Determine the [X, Y] coordinate at the center of the cell enclosing the given text.  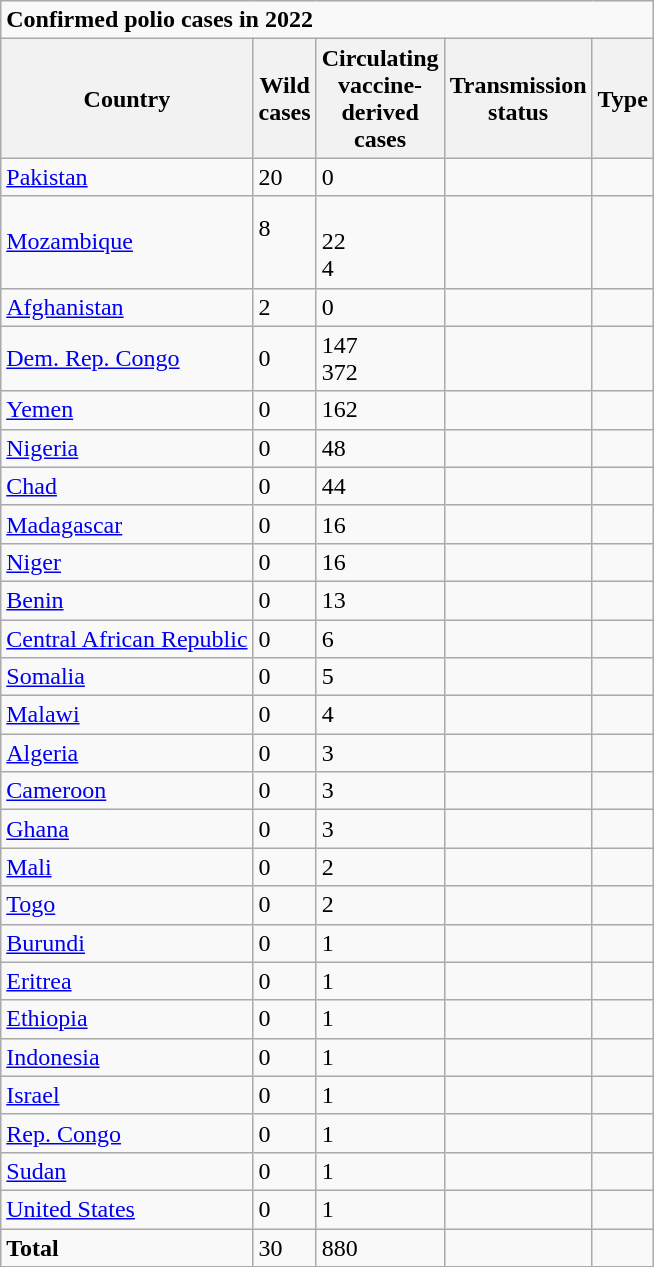
Sudan [127, 1171]
Benin [127, 600]
Indonesia [127, 1057]
Wildcases [284, 98]
Confirmed polio cases in 2022 [328, 20]
Eritrea [127, 981]
Burundi [127, 943]
20 [284, 177]
30 [284, 1247]
Dem. Rep. Congo [127, 358]
224 [380, 242]
Central African Republic [127, 639]
8 [284, 242]
Transmissionstatus [518, 98]
48 [380, 448]
Somalia [127, 677]
162 [380, 410]
Type [622, 98]
Niger [127, 562]
147372 [380, 358]
Afghanistan [127, 307]
Mozambique [127, 242]
Rep. Congo [127, 1133]
Nigeria [127, 448]
Chad [127, 486]
Ethiopia [127, 1019]
Cameroon [127, 791]
Algeria [127, 753]
Country [127, 98]
880 [380, 1247]
Total [127, 1247]
Pakistan [127, 177]
Madagascar [127, 524]
Circulatingvaccine-derivedcases [380, 98]
Malawi [127, 715]
Mali [127, 867]
13 [380, 600]
Ghana [127, 829]
4 [380, 715]
6 [380, 639]
Yemen [127, 410]
Israel [127, 1095]
United States [127, 1209]
Togo [127, 905]
5 [380, 677]
44 [380, 486]
